Search for the cell housing the specified text and yield its [x, y] center coordinate. 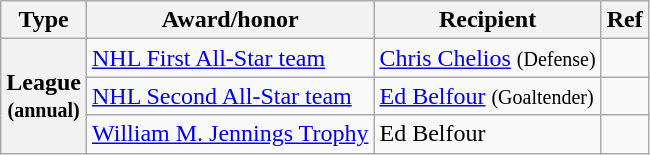
NHL First All-Star team [230, 58]
Ed Belfour (Goaltender) [488, 96]
NHL Second All-Star team [230, 96]
Recipient [488, 20]
William M. Jennings Trophy [230, 134]
Ed Belfour [488, 134]
Type [44, 20]
Chris Chelios (Defense) [488, 58]
Award/honor [230, 20]
League(annual) [44, 96]
Ref [624, 20]
